Capture the cell that displays the provided text and extract its [X, Y] central coordinate. 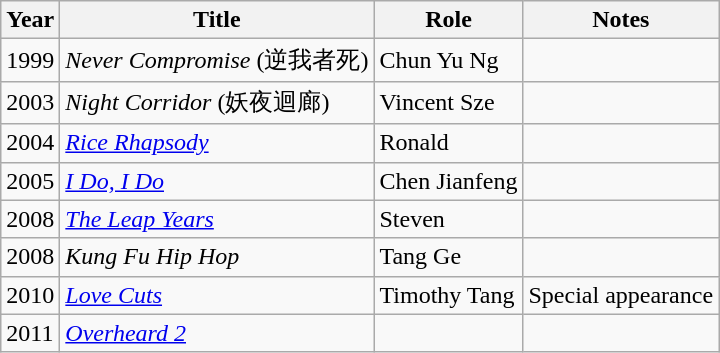
Tang Ge [448, 257]
Night Corridor (妖夜迴廊) [217, 102]
1999 [30, 60]
Ronald [448, 143]
Steven [448, 219]
2003 [30, 102]
Love Cuts [217, 295]
Timothy Tang [448, 295]
2004 [30, 143]
2011 [30, 333]
Special appearance [621, 295]
Vincent Sze [448, 102]
Chen Jianfeng [448, 181]
Title [217, 20]
Rice Rhapsody [217, 143]
The Leap Years [217, 219]
2005 [30, 181]
Role [448, 20]
Never Compromise (逆我者死) [217, 60]
Chun Yu Ng [448, 60]
Kung Fu Hip Hop [217, 257]
Notes [621, 20]
2010 [30, 295]
I Do, I Do [217, 181]
Overheard 2 [217, 333]
Year [30, 20]
